Return the (x, y) coordinate for the center point of the cell that contains the specified text.  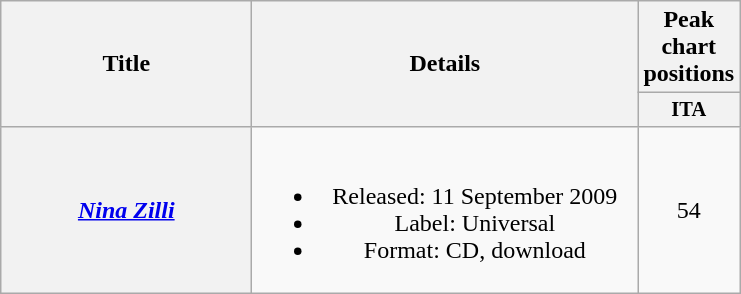
Peak chart positions (689, 47)
ITA (689, 110)
Released: 11 September 2009Label: UniversalFormat: CD, download (445, 210)
Nina Zilli (126, 210)
Title (126, 64)
54 (689, 210)
Details (445, 64)
